Output the (X, Y) coordinate of the center of the cell containing the given text.  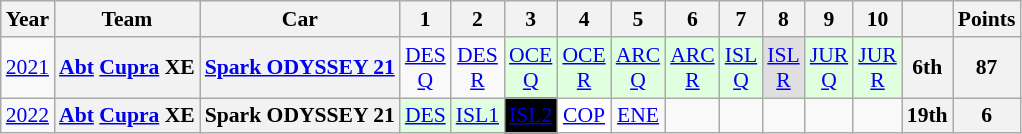
2021 (28, 68)
ISL2 (530, 116)
3 (530, 19)
JURQ (830, 68)
10 (878, 19)
Team (127, 19)
2022 (28, 116)
5 (638, 19)
7 (742, 19)
8 (784, 19)
9 (830, 19)
ARCQ (638, 68)
Points (987, 19)
JURR (878, 68)
ISL1 (478, 116)
OCER (584, 68)
4 (584, 19)
DES (426, 116)
1 (426, 19)
ISLQ (742, 68)
Year (28, 19)
87 (987, 68)
19th (928, 116)
Car (300, 19)
6th (928, 68)
2 (478, 19)
DESQ (426, 68)
ARCR (692, 68)
OCEQ (530, 68)
ENE (638, 116)
COP (584, 116)
ISLR (784, 68)
DESR (478, 68)
